Locate the cell with the specified text and output its (X, Y) center coordinate. 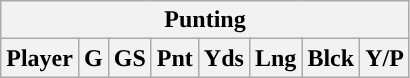
Pnt (174, 58)
Y/P (385, 58)
Lng (275, 58)
Blck (331, 58)
Punting (206, 20)
Yds (224, 58)
G (93, 58)
Player (40, 58)
GS (130, 58)
